Identify which cell holds the provided text, then report its (X, Y) central coordinate. 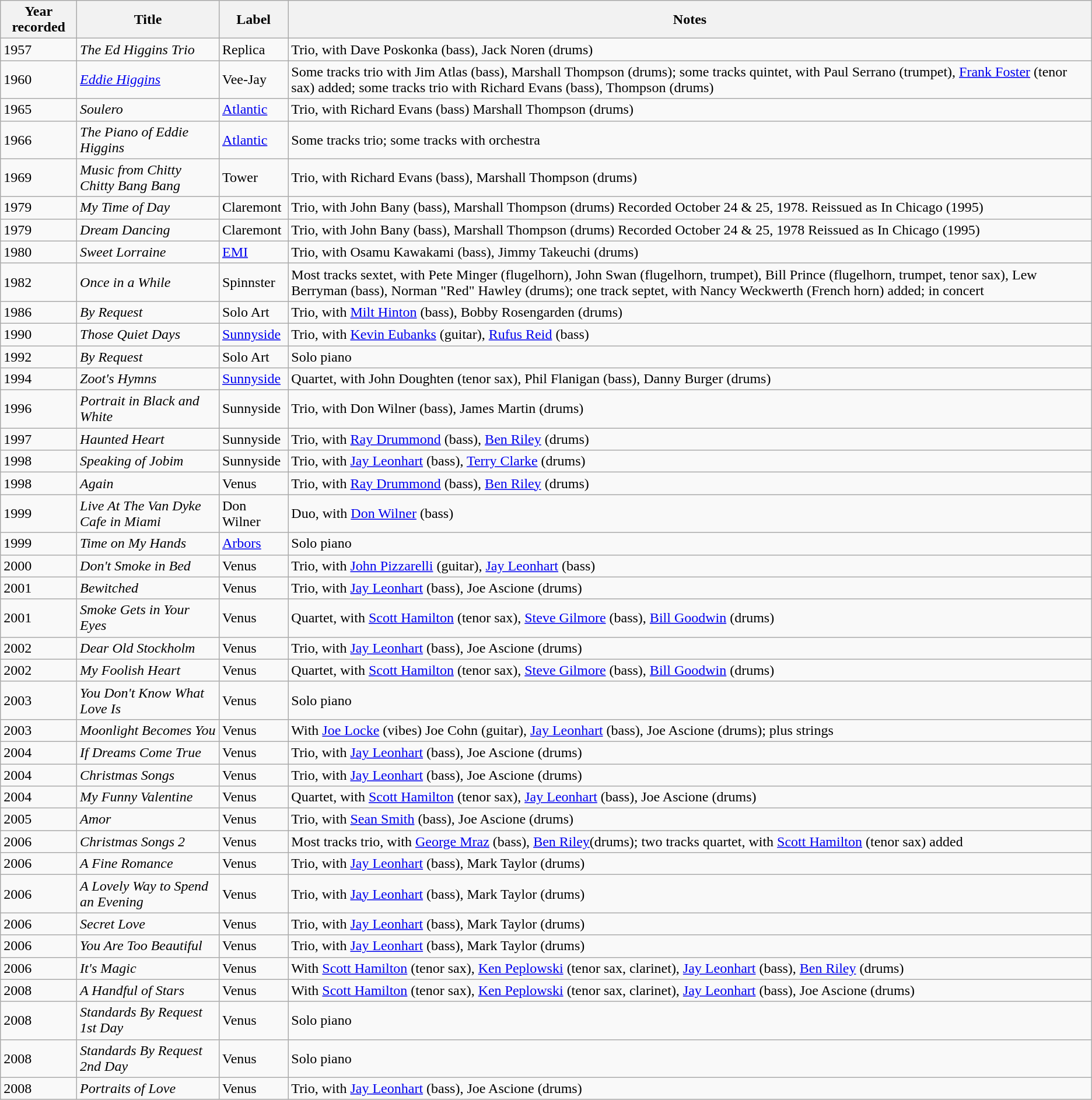
With Scott Hamilton (tenor sax), Ken Peplowski (tenor sax, clarinet), Jay Leonhart (bass), Ben Riley (drums) (689, 968)
Dear Old Stockholm (148, 648)
1966 (38, 140)
Once in a While (148, 282)
Trio, with Sean Smith (bass), Joe Ascione (drums) (689, 819)
If Dreams Come True (148, 752)
My Funny Valentine (148, 797)
Trio, with Jay Leonhart (bass), Terry Clarke (drums) (689, 461)
Trio, with John Bany (bass), Marshall Thompson (drums) Recorded October 24 & 25, 1978. Reissued as In Chicago (1995) (689, 208)
The Piano of Eddie Higgins (148, 140)
A Lovely Way to Spend an Evening (148, 894)
A Fine Romance (148, 864)
Trio, with Dave Poskonka (bass), Jack Noren (drums) (689, 50)
Bewitched (148, 588)
EMI (253, 252)
Don't Smoke in Bed (148, 566)
1997 (38, 439)
1986 (38, 312)
1980 (38, 252)
Don Wilner (253, 513)
The Ed Higgins Trio (148, 50)
My Time of Day (148, 208)
Moonlight Becomes You (148, 730)
Time on My Hands (148, 544)
Trio, with Don Wilner (bass), James Martin (drums) (689, 409)
Sweet Lorraine (148, 252)
With Joe Locke (vibes) Joe Cohn (guitar), Jay Leonhart (bass), Joe Ascione (drums); plus strings (689, 730)
Trio, with Richard Evans (bass) Marshall Thompson (drums) (689, 110)
Some tracks trio; some tracks with orchestra (689, 140)
Soulero (148, 110)
Christmas Songs (148, 775)
2005 (38, 819)
With Scott Hamilton (tenor sax), Ken Peplowski (tenor sax, clarinet), Jay Leonhart (bass), Joe Ascione (drums) (689, 990)
Trio, with John Pizzarelli (guitar), Jay Leonhart (bass) (689, 566)
Amor (148, 819)
Duo, with Don Wilner (bass) (689, 513)
It's Magic (148, 968)
Title (148, 20)
Vee-Jay (253, 79)
1957 (38, 50)
1965 (38, 110)
Smoke Gets in Your Eyes (148, 618)
Eddie Higgins (148, 79)
Quartet, with John Doughten (tenor sax), Phil Flanigan (bass), Danny Burger (drums) (689, 379)
Portrait in Black and White (148, 409)
Haunted Heart (148, 439)
Replica (253, 50)
Standards By Request 1st Day (148, 1021)
You Are Too Beautiful (148, 946)
Standards By Request 2nd Day (148, 1058)
Speaking of Jobim (148, 461)
1990 (38, 334)
Live At The Van Dyke Cafe in Miami (148, 513)
Tower (253, 177)
1992 (38, 356)
Most tracks trio, with George Mraz (bass), Ben Riley(drums); two tracks quartet, with Scott Hamilton (tenor sax) added (689, 842)
Trio, with John Bany (bass), Marshall Thompson (drums) Recorded October 24 & 25, 1978 Reissued as In Chicago (1995) (689, 230)
Portraits of Love (148, 1088)
Label (253, 20)
1969 (38, 177)
Trio, with Richard Evans (bass), Marshall Thompson (drums) (689, 177)
Trio, with Milt Hinton (bass), Bobby Rosengarden (drums) (689, 312)
My Foolish Heart (148, 670)
You Don't Know What Love Is (148, 700)
Trio, with Kevin Eubanks (guitar), Rufus Reid (bass) (689, 334)
Music from Chitty Chitty Bang Bang (148, 177)
1994 (38, 379)
Again (148, 484)
Spinnster (253, 282)
Dream Dancing (148, 230)
Zoot's Hymns (148, 379)
Notes (689, 20)
Year recorded (38, 20)
2000 (38, 566)
1982 (38, 282)
Arbors (253, 544)
Secret Love (148, 924)
Trio, with Osamu Kawakami (bass), Jimmy Takeuchi (drums) (689, 252)
Those Quiet Days (148, 334)
A Handful of Stars (148, 990)
Christmas Songs 2 (148, 842)
1960 (38, 79)
Quartet, with Scott Hamilton (tenor sax), Jay Leonhart (bass), Joe Ascione (drums) (689, 797)
1996 (38, 409)
